Scan for the cell matching the given text and deliver its [x, y] coordinate at center. 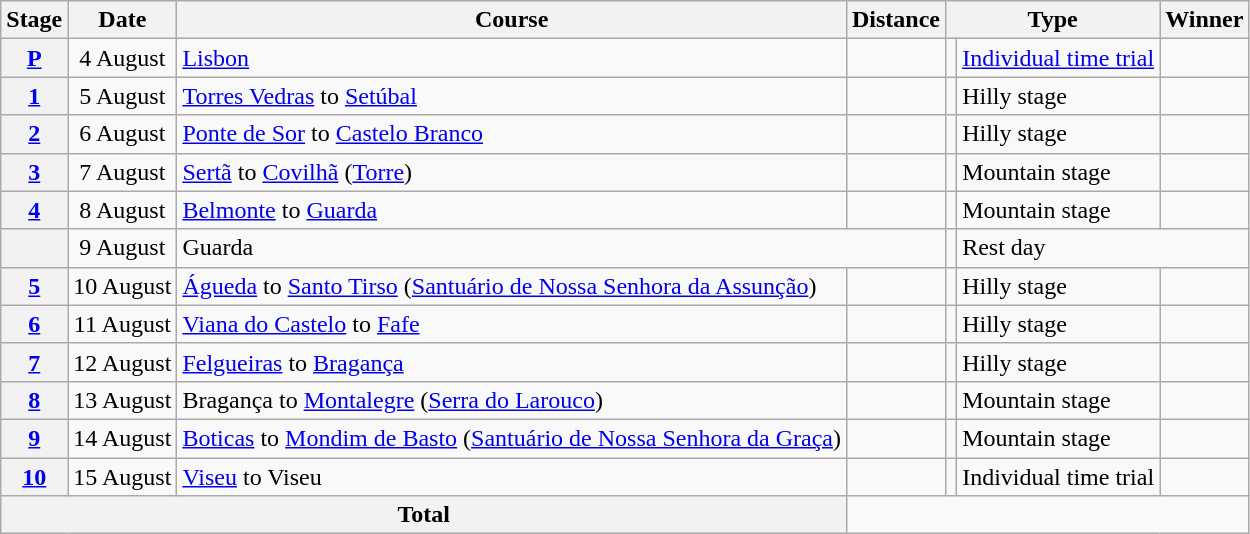
Felgueiras to Bragança [512, 362]
12 August [122, 362]
7 [34, 362]
10 [34, 477]
Viseu to Viseu [512, 477]
7 August [122, 172]
9 [34, 438]
8 August [122, 210]
5 [34, 286]
Belmonte to Guarda [512, 210]
Sertã to Covilhã (Torre) [512, 172]
5 August [122, 96]
1 [34, 96]
Ponte de Sor to Castelo Branco [512, 134]
Lisbon [512, 58]
4 August [122, 58]
Total [424, 515]
3 [34, 172]
9 August [122, 248]
14 August [122, 438]
4 [34, 210]
Stage [34, 20]
Viana do Castelo to Fafe [512, 324]
Boticas to Mondim de Basto (Santuário de Nossa Senhora da Graça) [512, 438]
Bragança to Montalegre (Serra do Larouco) [512, 400]
15 August [122, 477]
11 August [122, 324]
P [34, 58]
2 [34, 134]
8 [34, 400]
Date [122, 20]
Torres Vedras to Setúbal [512, 96]
6 August [122, 134]
Rest day [1103, 248]
Guarda [562, 248]
Course [512, 20]
Águeda to Santo Tirso (Santuário de Nossa Senhora da Assunção) [512, 286]
Type [1053, 20]
10 August [122, 286]
Winner [1204, 20]
13 August [122, 400]
Distance [896, 20]
6 [34, 324]
